Locate the cell with the specified text and output its [X, Y] center coordinate. 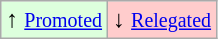
↑ Promoted [54, 20]
↓ Relegated [162, 20]
